Return (X, Y) of the center of cell containing provided text 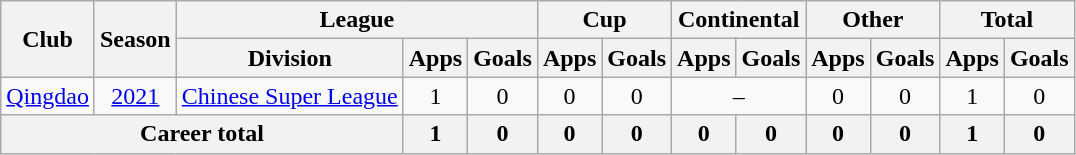
Division (290, 58)
Season (135, 39)
Qingdao (48, 96)
Total (1007, 20)
League (356, 20)
Club (48, 39)
Cup (604, 20)
Chinese Super League (290, 96)
Continental (739, 20)
2021 (135, 96)
Other (873, 20)
Career total (202, 134)
– (739, 96)
